Find where the given text appears and provide that cell's center as [x, y] coordinate. 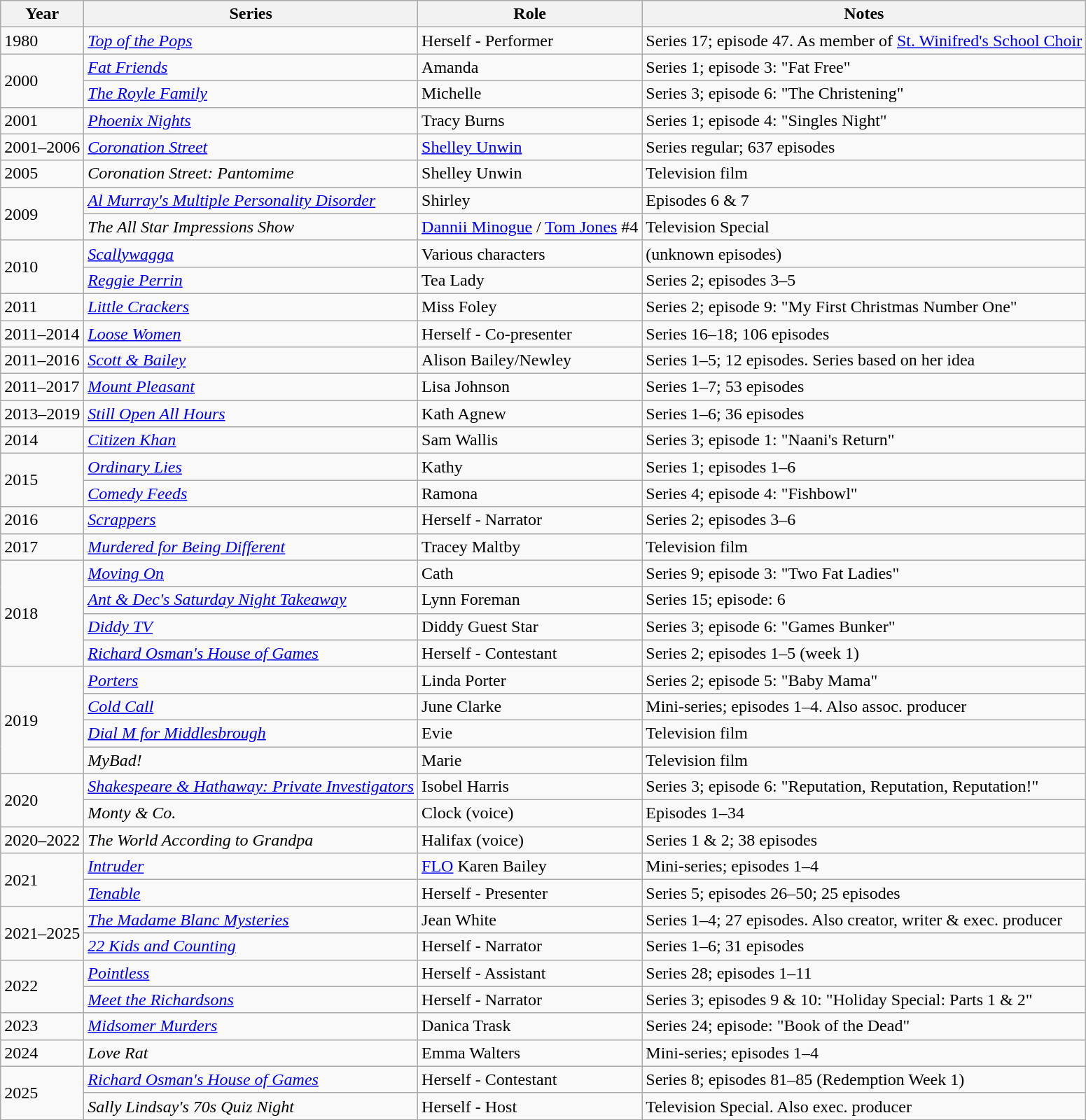
Emma Walters [530, 1053]
Series 5; episodes 26–50; 25 episodes [864, 893]
2011–2017 [42, 387]
2005 [42, 174]
Lynn Foreman [530, 600]
Amanda [530, 67]
Series 3; episode 6: "The Christening" [864, 94]
Series 8; episodes 81–85 (Redemption Week 1) [864, 1079]
Series 1; episode 4: "Singles Night" [864, 120]
2015 [42, 480]
Series 3; episodes 9 & 10: "Holiday Special: Parts 1 & 2" [864, 1000]
Top of the Pops [251, 41]
Tenable [251, 893]
Series 15; episode: 6 [864, 600]
Series 2; episode 5: "Baby Mama" [864, 680]
Jean White [530, 920]
Al Murray's Multiple Personality Disorder [251, 200]
Scott & Bailey [251, 360]
2019 [42, 720]
Diddy TV [251, 626]
Series 4; episode 4: "Fishbowl" [864, 493]
2011–2014 [42, 334]
2014 [42, 440]
2000 [42, 80]
Series 1; episodes 1–6 [864, 467]
2011–2016 [42, 360]
Scallywagga [251, 253]
Ordinary Lies [251, 467]
Series 3; episode 1: "Naani's Return" [864, 440]
Tea Lady [530, 280]
Lisa Johnson [530, 387]
Marie [530, 759]
Series 2; episodes 3–5 [864, 280]
Mini-series; episodes 1–4. Also assoc. producer [864, 706]
Citizen Khan [251, 440]
Cold Call [251, 706]
Herself - Performer [530, 41]
(unknown episodes) [864, 253]
Phoenix Nights [251, 120]
Halifax (voice) [530, 840]
The Royle Family [251, 94]
2001–2006 [42, 147]
2010 [42, 267]
Television Special. Also exec. producer [864, 1106]
Series 2; episode 9: "My First Christmas Number One" [864, 307]
Herself - Co-presenter [530, 334]
Monty & Co. [251, 813]
Series 1–6; 36 episodes [864, 414]
Diddy Guest Star [530, 626]
Michelle [530, 94]
Reggie Perrin [251, 280]
Coronation Street [251, 147]
Tracey Maltby [530, 547]
2017 [42, 547]
The Madame Blanc Mysteries [251, 920]
June Clarke [530, 706]
Series 2; episodes 3–6 [864, 520]
Pointless [251, 973]
2009 [42, 213]
Series 28; episodes 1–11 [864, 973]
2021–2025 [42, 933]
22 Kids and Counting [251, 946]
2025 [42, 1093]
Series regular; 637 episodes [864, 147]
Moving On [251, 573]
Still Open All Hours [251, 414]
2001 [42, 120]
Ant & Dec's Saturday Night Takeaway [251, 600]
Episodes 1–34 [864, 813]
2021 [42, 880]
FLO Karen Bailey [530, 867]
Alison Bailey/Newley [530, 360]
The All Star Impressions Show [251, 227]
Danica Trask [530, 1026]
Tracy Burns [530, 120]
Sally Lindsay's 70s Quiz Night [251, 1106]
Series 1–4; 27 episodes. Also creator, writer & exec. producer [864, 920]
Loose Women [251, 334]
Porters [251, 680]
Notes [864, 14]
Kath Agnew [530, 414]
Miss Foley [530, 307]
Dannii Minogue / Tom Jones #4 [530, 227]
Cath [530, 573]
Love Rat [251, 1053]
Series 3; episode 6: "Reputation, Reputation, Reputation!" [864, 787]
Murdered for Being Different [251, 547]
Various characters [530, 253]
2024 [42, 1053]
Shakespeare & Hathaway: Private Investigators [251, 787]
Isobel Harris [530, 787]
Series 9; episode 3: "Two Fat Ladies" [864, 573]
Shirley [530, 200]
2020 [42, 800]
MyBad! [251, 759]
Television Special [864, 227]
Herself - Host [530, 1106]
Series 1–7; 53 episodes [864, 387]
1980 [42, 41]
Mount Pleasant [251, 387]
Episodes 6 & 7 [864, 200]
Kathy [530, 467]
Series 1–5; 12 episodes. Series based on her idea [864, 360]
Series 2; episodes 1–5 (week 1) [864, 653]
Herself - Presenter [530, 893]
Scrappers [251, 520]
2018 [42, 613]
Linda Porter [530, 680]
Comedy Feeds [251, 493]
Midsomer Murders [251, 1026]
Series 3; episode 6: "Games Bunker" [864, 626]
Series [251, 14]
Series 17; episode 47. As member of St. Winifred's School Choir [864, 41]
Series 1–6; 31 episodes [864, 946]
Series 24; episode: "Book of the Dead" [864, 1026]
2023 [42, 1026]
Evie [530, 733]
2011 [42, 307]
Role [530, 14]
Intruder [251, 867]
Herself - Assistant [530, 973]
2013–2019 [42, 414]
Dial M for Middlesbrough [251, 733]
Year [42, 14]
Sam Wallis [530, 440]
Series 1; episode 3: "Fat Free" [864, 67]
Ramona [530, 493]
2016 [42, 520]
Clock (voice) [530, 813]
Series 16–18; 106 episodes [864, 334]
Little Crackers [251, 307]
2020–2022 [42, 840]
2022 [42, 986]
Meet the Richardsons [251, 1000]
The World According to Grandpa [251, 840]
Coronation Street: Pantomime [251, 174]
Series 1 & 2; 38 episodes [864, 840]
Fat Friends [251, 67]
